From the cell containing the given text, extract its center point as [x, y] coordinate. 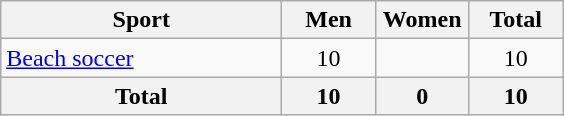
Men [329, 20]
Beach soccer [142, 58]
Women [422, 20]
0 [422, 96]
Sport [142, 20]
